Locate the cell with the specified text and output its (X, Y) center coordinate. 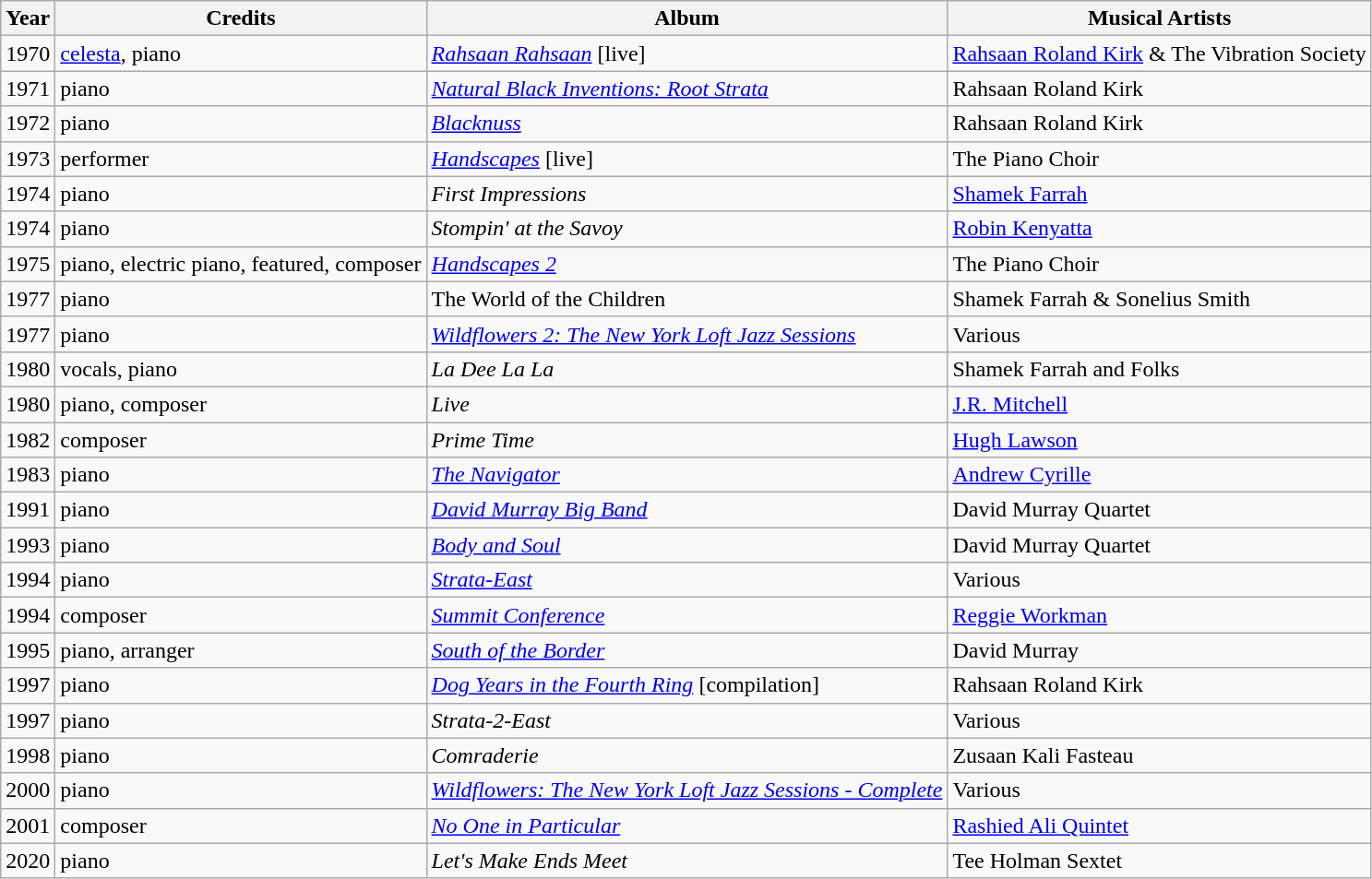
piano, composer (241, 404)
Wildflowers: The New York Loft Jazz Sessions - Complete (686, 790)
1975 (28, 264)
vocals, piano (241, 369)
1971 (28, 89)
First Impressions (686, 194)
The Navigator (686, 475)
1970 (28, 53)
piano, electric piano, featured, composer (241, 264)
Hugh Lawson (1159, 440)
1991 (28, 510)
1998 (28, 755)
Rashied Ali Quintet (1159, 826)
Stompin' at the Savoy (686, 229)
Reggie Workman (1159, 615)
Robin Kenyatta (1159, 229)
Shamek Farrah and Folks (1159, 369)
Blacknuss (686, 124)
The World of the Children (686, 299)
Album (686, 18)
Tee Holman Sextet (1159, 861)
Strata-2-East (686, 720)
Year (28, 18)
2000 (28, 790)
Body and Soul (686, 545)
Musical Artists (1159, 18)
Rahsaan Roland Kirk & The Vibration Society (1159, 53)
1972 (28, 124)
Andrew Cyrille (1159, 475)
1993 (28, 545)
Dog Years in the Fourth Ring [compilation] (686, 685)
Prime Time (686, 440)
1973 (28, 159)
La Dee La La (686, 369)
2001 (28, 826)
Shamek Farrah (1159, 194)
1983 (28, 475)
No One in Particular (686, 826)
Summit Conference (686, 615)
Handscapes [live] (686, 159)
piano, arranger (241, 650)
Shamek Farrah & Sonelius Smith (1159, 299)
Zusaan Kali Fasteau (1159, 755)
Live (686, 404)
South of the Border (686, 650)
celesta, piano (241, 53)
Strata-East (686, 580)
performer (241, 159)
Rahsaan Rahsaan [live] (686, 53)
J.R. Mitchell (1159, 404)
David Murray Big Band (686, 510)
1982 (28, 440)
Let's Make Ends Meet (686, 861)
2020 (28, 861)
Wildflowers 2: The New York Loft Jazz Sessions (686, 334)
1995 (28, 650)
Comraderie (686, 755)
David Murray (1159, 650)
Handscapes 2 (686, 264)
Natural Black Inventions: Root Strata (686, 89)
Credits (241, 18)
